Search for the cell housing the specified text and yield its (X, Y) center coordinate. 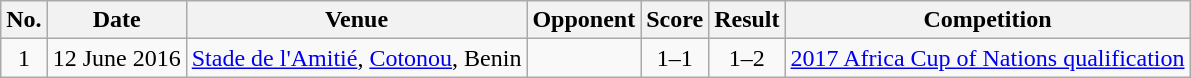
1 (24, 58)
Venue (356, 20)
1–1 (675, 58)
No. (24, 20)
Opponent (584, 20)
Result (747, 20)
Competition (988, 20)
2017 Africa Cup of Nations qualification (988, 58)
12 June 2016 (116, 58)
Score (675, 20)
Stade de l'Amitié, Cotonou, Benin (356, 58)
1–2 (747, 58)
Date (116, 20)
